Return [x, y] of the center of cell containing provided text 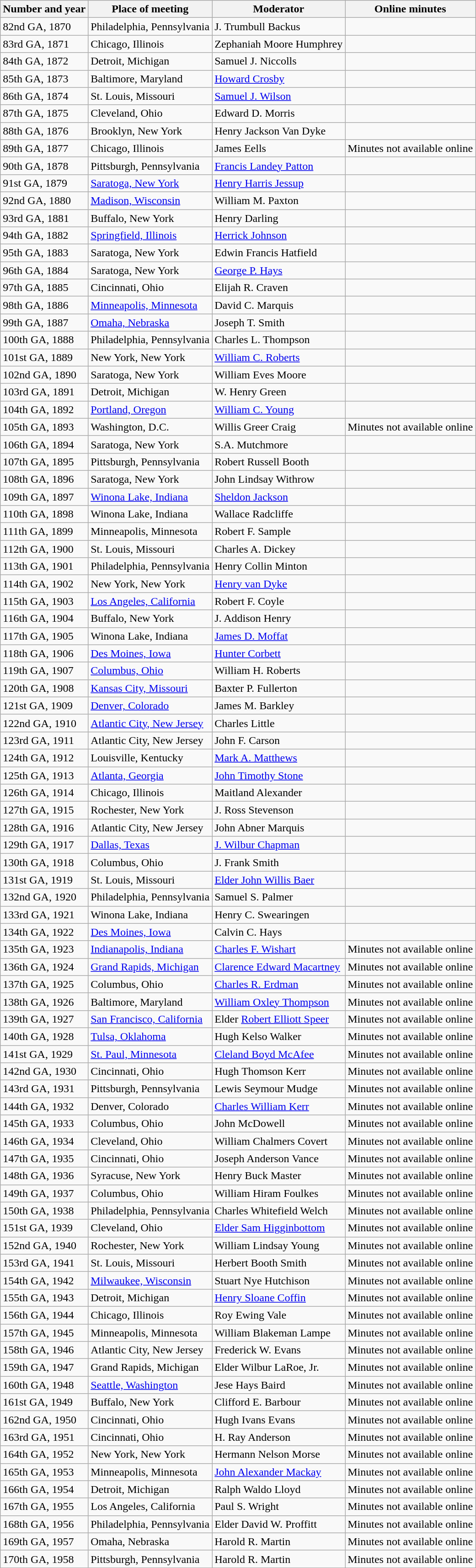
165th GA, 1953 [44, 1472]
112th GA, 1900 [44, 549]
Henry van Dyke [279, 584]
Elder John Willis Baer [279, 880]
Hugh Thomson Kerr [279, 1072]
142nd GA, 1930 [44, 1072]
Indianapolis, Indiana [150, 949]
Place of meeting [150, 9]
148th GA, 1936 [44, 1176]
H. Ray Anderson [279, 1437]
100th GA, 1888 [44, 340]
J. Trumbull Backus [279, 27]
John Lindsay Withrow [279, 479]
166th GA, 1954 [44, 1489]
Milwaukee, Wisconsin [150, 1280]
William C. Roberts [279, 357]
Paul S. Wright [279, 1507]
Henry Collin Minton [279, 566]
110th GA, 1898 [44, 514]
William Oxley Thompson [279, 1002]
144th GA, 1932 [44, 1106]
157th GA, 1945 [44, 1333]
Number and year [44, 9]
161st GA, 1949 [44, 1402]
Charles R. Erdman [279, 984]
Herbert Booth Smith [279, 1263]
Moderator [279, 9]
164th GA, 1952 [44, 1455]
111th GA, 1899 [44, 532]
Samuel J. Niccolls [279, 61]
159th GA, 1947 [44, 1368]
97th GA, 1885 [44, 288]
134th GA, 1922 [44, 932]
135th GA, 1923 [44, 949]
150th GA, 1938 [44, 1211]
109th GA, 1897 [44, 496]
Edward D. Morris [279, 113]
John Alexander Mackay [279, 1472]
133rd GA, 1921 [44, 915]
Hunter Corbett [279, 653]
Calvin C. Hays [279, 932]
Charles F. Wishart [279, 949]
101st GA, 1889 [44, 357]
William Chalmers Covert [279, 1141]
Elder David W. Proffitt [279, 1524]
151st GA, 1939 [44, 1228]
William Blakeman Lampe [279, 1333]
Springfield, Illinois [150, 236]
Henry Jackson Van Dyke [279, 131]
129th GA, 1917 [44, 845]
114th GA, 1902 [44, 584]
Stuart Nye Hutchison [279, 1280]
169th GA, 1957 [44, 1541]
153rd GA, 1941 [44, 1263]
Charles Whitefield Welch [279, 1211]
156th GA, 1944 [44, 1315]
147th GA, 1935 [44, 1158]
J. Wilbur Chapman [279, 845]
Cleland Boyd McAfee [279, 1054]
Herrick Johnson [279, 236]
149th GA, 1937 [44, 1193]
127th GA, 1915 [44, 810]
J. Frank Smith [279, 862]
120th GA, 1908 [44, 688]
Madison, Wisconsin [150, 200]
Henry C. Swearingen [279, 915]
Sheldon Jackson [279, 496]
123rd GA, 1911 [44, 740]
163rd GA, 1951 [44, 1437]
William C. Young [279, 410]
Jese Hays Baird [279, 1385]
91st GA, 1879 [44, 183]
John Timothy Stone [279, 776]
S.A. Mutchmore [279, 444]
152nd GA, 1940 [44, 1245]
126th GA, 1914 [44, 793]
J. Addison Henry [279, 619]
143rd GA, 1931 [44, 1089]
132nd GA, 1920 [44, 897]
James M. Barkley [279, 706]
Edwin Francis Hatfield [279, 253]
William Hiram Foulkes [279, 1193]
Online minutes [411, 9]
146th GA, 1934 [44, 1141]
92nd GA, 1880 [44, 200]
162nd GA, 1950 [44, 1420]
J. Ross Stevenson [279, 810]
124th GA, 1912 [44, 758]
139th GA, 1927 [44, 1019]
Zephaniah Moore Humphrey [279, 44]
Baxter P. Fullerton [279, 688]
119th GA, 1907 [44, 671]
Henry Darling [279, 218]
82nd GA, 1870 [44, 27]
Clarence Edward Macartney [279, 967]
Joseph T. Smith [279, 323]
137th GA, 1925 [44, 984]
107th GA, 1895 [44, 462]
Louisville, Kentucky [150, 758]
Kansas City, Missouri [150, 688]
W. Henry Green [279, 392]
125th GA, 1913 [44, 776]
Tulsa, Oklahoma [150, 1036]
Brooklyn, New York [150, 131]
96th GA, 1884 [44, 270]
Howard Crosby [279, 79]
95th GA, 1883 [44, 253]
89th GA, 1877 [44, 148]
James D. Moffat [279, 636]
108th GA, 1896 [44, 479]
84th GA, 1872 [44, 61]
87th GA, 1875 [44, 113]
90th GA, 1878 [44, 166]
99th GA, 1887 [44, 323]
Wallace Radcliffe [279, 514]
Syracuse, New York [150, 1176]
168th GA, 1956 [44, 1524]
Maitland Alexander [279, 793]
85th GA, 1873 [44, 79]
St. Paul, Minnesota [150, 1054]
170th GA, 1958 [44, 1559]
Dallas, Texas [150, 845]
Mark A. Matthews [279, 758]
William Lindsay Young [279, 1245]
Samuel J. Wilson [279, 96]
98th GA, 1886 [44, 305]
Henry Harris Jessup [279, 183]
116th GA, 1904 [44, 619]
Charles A. Dickey [279, 549]
Robert Russell Booth [279, 462]
141st GA, 1929 [44, 1054]
105th GA, 1893 [44, 427]
William M. Paxton [279, 200]
William Eves Moore [279, 375]
145th GA, 1933 [44, 1124]
154th GA, 1942 [44, 1280]
Elder Robert Elliott Speer [279, 1019]
Charles L. Thompson [279, 340]
George P. Hays [279, 270]
136th GA, 1924 [44, 967]
James Eells [279, 148]
93rd GA, 1881 [44, 218]
John F. Carson [279, 740]
Elder Wilbur LaRoe, Jr. [279, 1368]
Charles Little [279, 723]
William H. Roberts [279, 671]
104th GA, 1892 [44, 410]
140th GA, 1928 [44, 1036]
Seattle, Washington [150, 1385]
John McDowell [279, 1124]
138th GA, 1926 [44, 1002]
Francis Landey Patton [279, 166]
102nd GA, 1890 [44, 375]
Henry Sloane Coffin [279, 1298]
Samuel S. Palmer [279, 897]
Robert F. Coyle [279, 601]
Robert F. Sample [279, 532]
167th GA, 1955 [44, 1507]
John Abner Marquis [279, 828]
160th GA, 1948 [44, 1385]
Hugh Kelso Walker [279, 1036]
106th GA, 1894 [44, 444]
Charles William Kerr [279, 1106]
158th GA, 1946 [44, 1350]
121st GA, 1909 [44, 706]
115th GA, 1903 [44, 601]
130th GA, 1918 [44, 862]
Willis Greer Craig [279, 427]
Ralph Waldo Lloyd [279, 1489]
Elijah R. Craven [279, 288]
118th GA, 1906 [44, 653]
Hugh Ivans Evans [279, 1420]
Atlanta, Georgia [150, 776]
Roy Ewing Vale [279, 1315]
San Francisco, California [150, 1019]
128th GA, 1916 [44, 828]
122nd GA, 1910 [44, 723]
Henry Buck Master [279, 1176]
Clifford E. Barbour [279, 1402]
Hermann Nelson Morse [279, 1455]
103rd GA, 1891 [44, 392]
86th GA, 1874 [44, 96]
Washington, D.C. [150, 427]
113th GA, 1901 [44, 566]
155th GA, 1943 [44, 1298]
131st GA, 1919 [44, 880]
83rd GA, 1871 [44, 44]
117th GA, 1905 [44, 636]
88th GA, 1876 [44, 131]
Elder Sam Higginbottom [279, 1228]
94th GA, 1882 [44, 236]
Frederick W. Evans [279, 1350]
Joseph Anderson Vance [279, 1158]
Lewis Seymour Mudge [279, 1089]
Portland, Oregon [150, 410]
David C. Marquis [279, 305]
